From the cell containing the given text, extract its center point as (X, Y) coordinate. 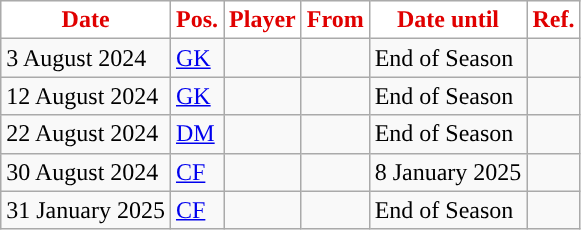
22 August 2024 (86, 134)
Date (86, 20)
8 January 2025 (448, 172)
3 August 2024 (86, 58)
DM (196, 134)
Date until (448, 20)
Ref. (554, 20)
12 August 2024 (86, 96)
Player (263, 20)
Pos. (196, 20)
From (335, 20)
31 January 2025 (86, 210)
30 August 2024 (86, 172)
